Return (X, Y) of the center of cell containing provided text 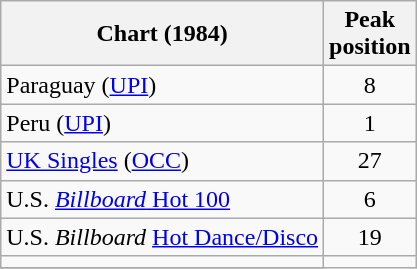
Peakposition (370, 34)
Paraguay (UPI) (162, 85)
19 (370, 237)
Peru (UPI) (162, 123)
1 (370, 123)
6 (370, 199)
27 (370, 161)
8 (370, 85)
Chart (1984) (162, 34)
U.S. Billboard Hot 100 (162, 199)
UK Singles (OCC) (162, 161)
U.S. Billboard Hot Dance/Disco (162, 237)
